Pinpoint the cell where the given text exists, returning its [X, Y] midpoint coordinate. 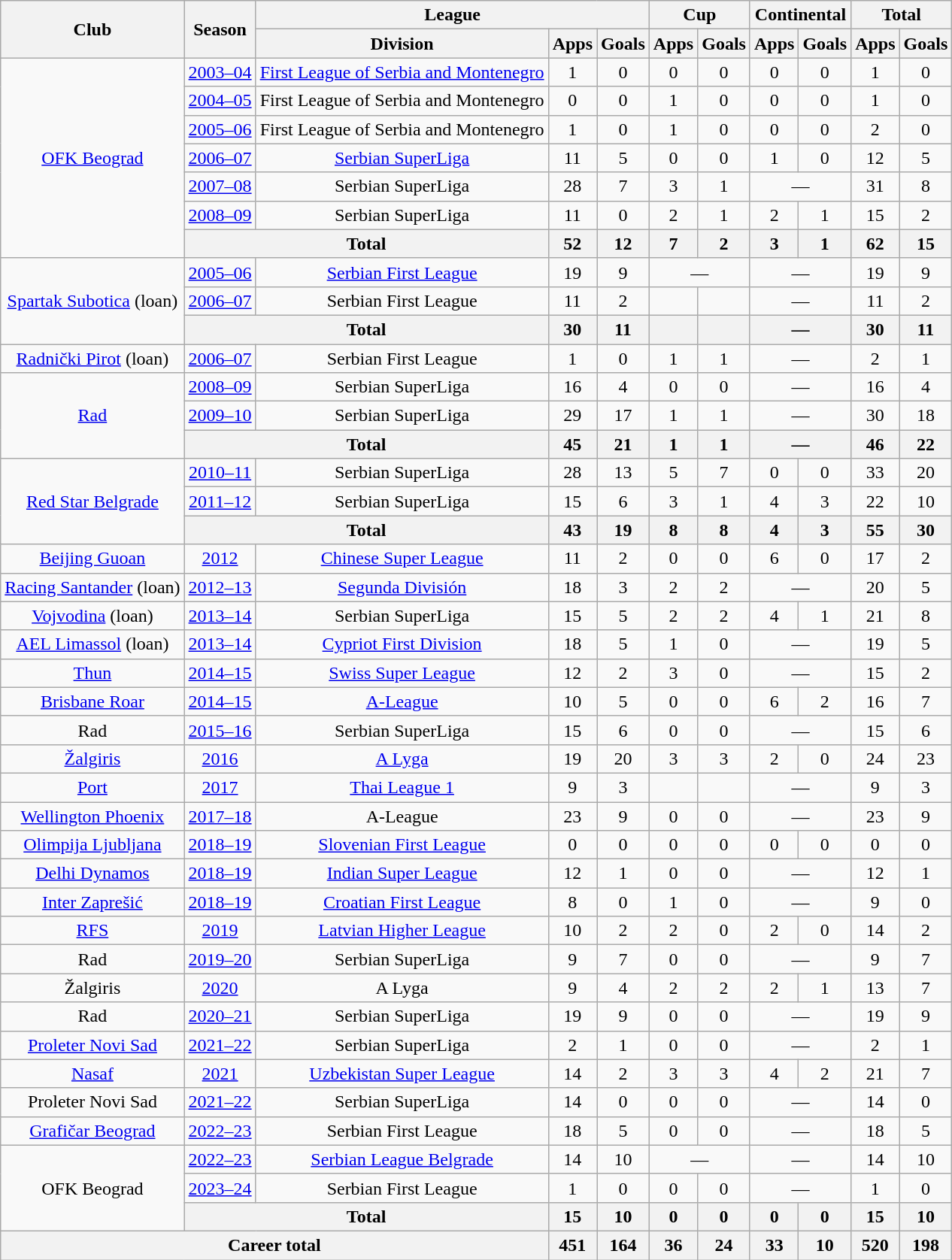
2019 [220, 931]
520 [875, 1245]
Cypriot First Division [402, 644]
2021 [220, 1074]
31 [875, 186]
46 [875, 444]
Radnički Pirot (loan) [92, 359]
Uzbekistan Super League [402, 1074]
198 [926, 1245]
Croatian First League [402, 902]
Division [402, 44]
2017 [220, 787]
2009–10 [220, 416]
2004–05 [220, 101]
2003–04 [220, 72]
Red Star Belgrade [92, 501]
2011–12 [220, 501]
Career total [274, 1245]
55 [875, 530]
Inter Zaprešić [92, 902]
2020 [220, 988]
164 [623, 1245]
Thai League 1 [402, 787]
2007–08 [220, 186]
Club [92, 29]
Slovenian First League [402, 845]
36 [673, 1245]
62 [875, 244]
2010–11 [220, 473]
Brisbane Roar [92, 701]
2016 [220, 759]
Swiss Super League [402, 673]
Latvian Higher League [402, 931]
2017–18 [220, 816]
2020–21 [220, 1016]
Port [92, 787]
Wellington Phoenix [92, 816]
Chinese Super League [402, 559]
45 [572, 444]
2015–16 [220, 730]
43 [572, 530]
Racing Santander (loan) [92, 587]
Segunda División [402, 587]
AEL Limassol (loan) [92, 644]
Delhi Dynamos [92, 874]
2012–13 [220, 587]
Vojvodina (loan) [92, 616]
Nasaf [92, 1074]
Beijing Guoan [92, 559]
RFS [92, 931]
Olimpija Ljubljana [92, 845]
Indian Super League [402, 874]
Continental [800, 15]
2023–24 [220, 1188]
Season [220, 29]
451 [572, 1245]
2019–20 [220, 959]
Cup [699, 15]
League [453, 15]
52 [572, 244]
Grafičar Beograd [92, 1131]
Serbian League Belgrade [402, 1159]
Thun [92, 673]
Spartak Subotica (loan) [92, 301]
29 [572, 416]
2012 [220, 559]
